Scan for the cell matching the given text and deliver its (X, Y) coordinate at center. 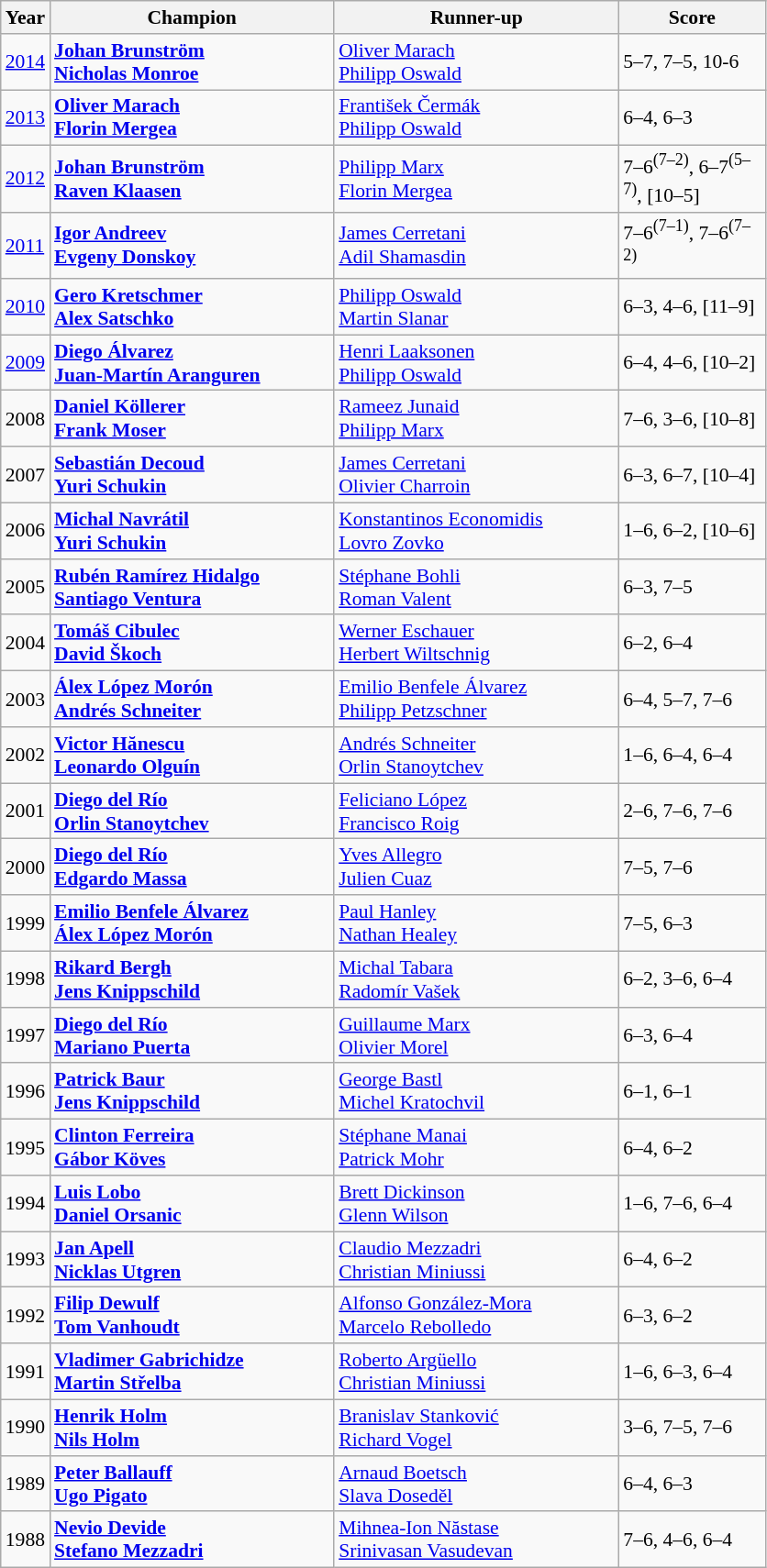
2–6, 7–6, 7–6 (692, 811)
Oliver Marach Florin Mergea (192, 117)
2002 (26, 756)
Mihnea-Ion Năstase Srinivasan Vasudevan (476, 1540)
1991 (26, 1372)
Clinton Ferreira Gábor Köves (192, 1148)
6–3, 6–7, [10–4] (692, 475)
Werner Eschauer Herbert Wiltschnig (476, 644)
2004 (26, 644)
1993 (26, 1260)
Diego del Río Orlin Stanoytchev (192, 811)
Year (26, 17)
2013 (26, 117)
Luis Lobo Daniel Orsanic (192, 1203)
7–6, 4–6, 6–4 (692, 1540)
Victor Hănescu Leonardo Olguín (192, 756)
1994 (26, 1203)
6–2, 3–6, 6–4 (692, 979)
James Cerretani Adil Shamasdin (476, 246)
7–6, 3–6, [10–8] (692, 418)
6–3, 6–4 (692, 1036)
Tomáš Cibulec David Škoch (192, 644)
Alfonso González-Mora Marcelo Rebolledo (476, 1315)
Rikard Bergh Jens Knippschild (192, 979)
Philipp Oswald Martin Slanar (476, 306)
Philipp Marx Florin Mergea (476, 180)
Arnaud Boetsch Slava Doseděl (476, 1484)
Gero Kretschmer Alex Satschko (192, 306)
1997 (26, 1036)
Filip Dewulf Tom Vanhoudt (192, 1315)
Emilio Benfele Álvarez Philipp Petzschner (476, 699)
Paul Hanley Nathan Healey (476, 922)
Álex López Morón Andrés Schneiter (192, 699)
6–3, 4–6, [11–9] (692, 306)
2006 (26, 532)
Andrés Schneiter Orlin Stanoytchev (476, 756)
Sebastián Decoud Yuri Schukin (192, 475)
2001 (26, 811)
7–5, 6–3 (692, 922)
Johan Brunström Nicholas Monroe (192, 62)
James Cerretani Olivier Charroin (476, 475)
Rameez Junaid Philipp Marx (476, 418)
Champion (192, 17)
3–6, 7–5, 7–6 (692, 1429)
2011 (26, 246)
Michal Navrátil Yuri Schukin (192, 532)
Henrik Holm Nils Holm (192, 1429)
Yves Allegro Julien Cuaz (476, 867)
Jan Apell Nicklas Utgren (192, 1260)
Stéphane Bohli Roman Valent (476, 587)
2003 (26, 699)
George Bastl Michel Kratochvil (476, 1091)
Peter Ballauff Ugo Pigato (192, 1484)
6–3, 6–2 (692, 1315)
1–6, 6–4, 6–4 (692, 756)
Vladimer Gabrichidze Martin Střelba (192, 1372)
1990 (26, 1429)
Roberto Argüello Christian Miniussi (476, 1372)
Henri Laaksonen Philipp Oswald (476, 363)
6–4, 5–7, 7–6 (692, 699)
6–1, 6–1 (692, 1091)
7–5, 7–6 (692, 867)
Emilio Benfele Álvarez Álex López Morón (192, 922)
1995 (26, 1148)
2012 (26, 180)
6–3, 7–5 (692, 587)
1–6, 6–3, 6–4 (692, 1372)
1–6, 6–2, [10–6] (692, 532)
Diego del Río Mariano Puerta (192, 1036)
Daniel Köllerer Frank Moser (192, 418)
Brett Dickinson Glenn Wilson (476, 1203)
1996 (26, 1091)
1989 (26, 1484)
6–2, 6–4 (692, 644)
7–6(7–2), 6–7(5–7), [10–5] (692, 180)
2007 (26, 475)
1992 (26, 1315)
František Čermák Philipp Oswald (476, 117)
2008 (26, 418)
Score (692, 17)
Oliver Marach Philipp Oswald (476, 62)
Diego Álvarez Juan-Martín Aranguren (192, 363)
6–4, 4–6, [10–2] (692, 363)
Nevio Devide Stefano Mezzadri (192, 1540)
7–6(7–1), 7–6(7–2) (692, 246)
Runner-up (476, 17)
2000 (26, 867)
2014 (26, 62)
1–6, 7–6, 6–4 (692, 1203)
2009 (26, 363)
Michal Tabara Radomír Vašek (476, 979)
Guillaume Marx Olivier Morel (476, 1036)
1999 (26, 922)
Konstantinos Economidis Lovro Zovko (476, 532)
1988 (26, 1540)
1998 (26, 979)
Feliciano López Francisco Roig (476, 811)
Claudio Mezzadri Christian Miniussi (476, 1260)
Branislav Stanković Richard Vogel (476, 1429)
Igor Andreev Evgeny Donskoy (192, 246)
Johan Brunström Raven Klaasen (192, 180)
2005 (26, 587)
5–7, 7–5, 10-6 (692, 62)
2010 (26, 306)
Rubén Ramírez Hidalgo Santiago Ventura (192, 587)
Patrick Baur Jens Knippschild (192, 1091)
Diego del Río Edgardo Massa (192, 867)
Stéphane Manai Patrick Mohr (476, 1148)
